Identify which cell holds the provided text, then report its (x, y) central coordinate. 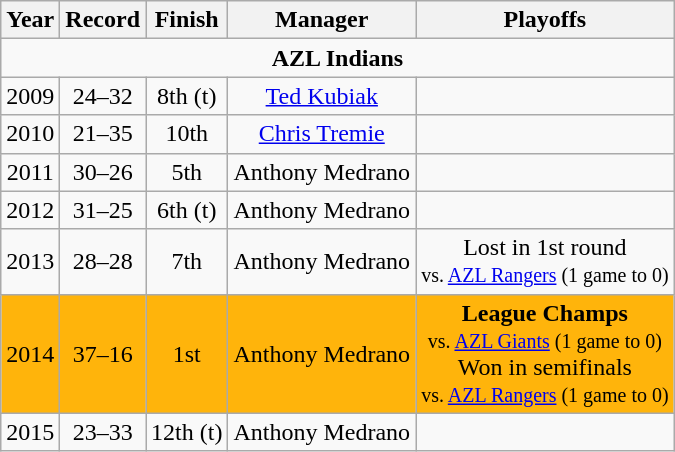
30–26 (103, 172)
2013 (30, 262)
Chris Tremie (322, 134)
Manager (322, 20)
21–35 (103, 134)
1st (187, 354)
24–32 (103, 96)
6th (t) (187, 210)
5th (187, 172)
7th (187, 262)
Year (30, 20)
Lost in 1st roundvs. AZL Rangers (1 game to 0) (546, 262)
12th (t) (187, 432)
10th (187, 134)
League Champsvs. AZL Giants (1 game to 0)Won in semifinalsvs. AZL Rangers (1 game to 0) (546, 354)
Ted Kubiak (322, 96)
AZL Indians (338, 58)
2010 (30, 134)
Finish (187, 20)
37–16 (103, 354)
31–25 (103, 210)
2012 (30, 210)
28–28 (103, 262)
8th (t) (187, 96)
2011 (30, 172)
2014 (30, 354)
2009 (30, 96)
Record (103, 20)
23–33 (103, 432)
2015 (30, 432)
Playoffs (546, 20)
